Pinpoint the cell where the given text exists, returning its [x, y] midpoint coordinate. 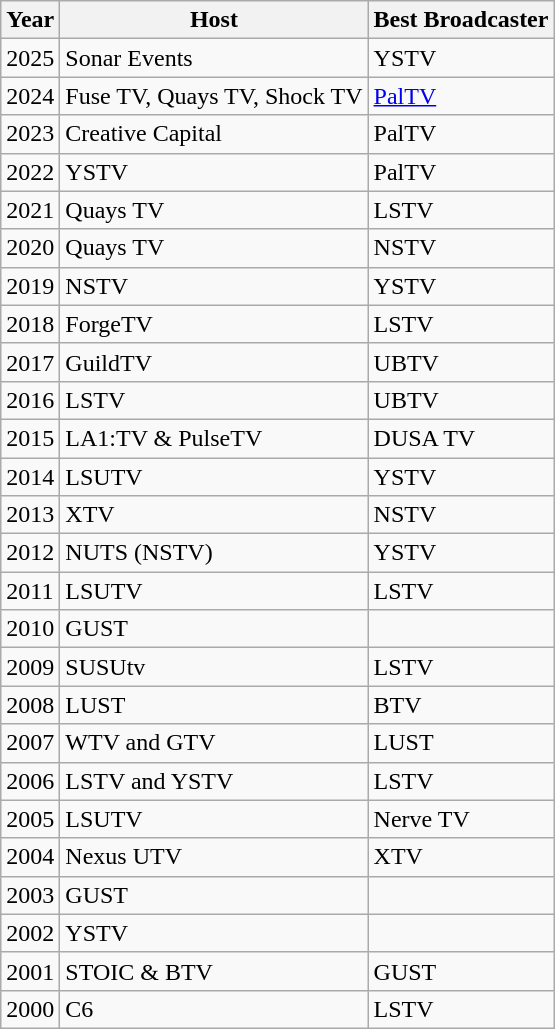
Nexus UTV [214, 857]
Fuse TV, Quays TV, Shock TV [214, 96]
2022 [30, 172]
LSTV and YSTV [214, 781]
ForgeTV [214, 324]
DUSA TV [461, 438]
2025 [30, 58]
2008 [30, 705]
NUTS (NSTV) [214, 553]
2009 [30, 667]
BTV [461, 705]
2003 [30, 895]
2002 [30, 933]
2017 [30, 362]
Best Broadcaster [461, 20]
2018 [30, 324]
STOIC & BTV [214, 971]
Sonar Events [214, 58]
GuildTV [214, 362]
2012 [30, 553]
2019 [30, 286]
WTV and GTV [214, 743]
Creative Capital [214, 134]
2005 [30, 819]
2020 [30, 248]
2001 [30, 971]
2006 [30, 781]
2004 [30, 857]
C6 [214, 1009]
2015 [30, 438]
2000 [30, 1009]
2014 [30, 477]
SUSUtv [214, 667]
2021 [30, 210]
2016 [30, 400]
2013 [30, 515]
2024 [30, 96]
Year [30, 20]
2010 [30, 629]
2007 [30, 743]
Host [214, 20]
2023 [30, 134]
Nerve TV [461, 819]
2011 [30, 591]
LA1:TV & PulseTV [214, 438]
